Determine the [X, Y] coordinate at the center of the cell enclosing the given text.  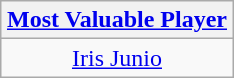
Iris Junio [116, 58]
Most Valuable Player [116, 20]
